Find where the given text appears and provide that cell's center as [X, Y] coordinate. 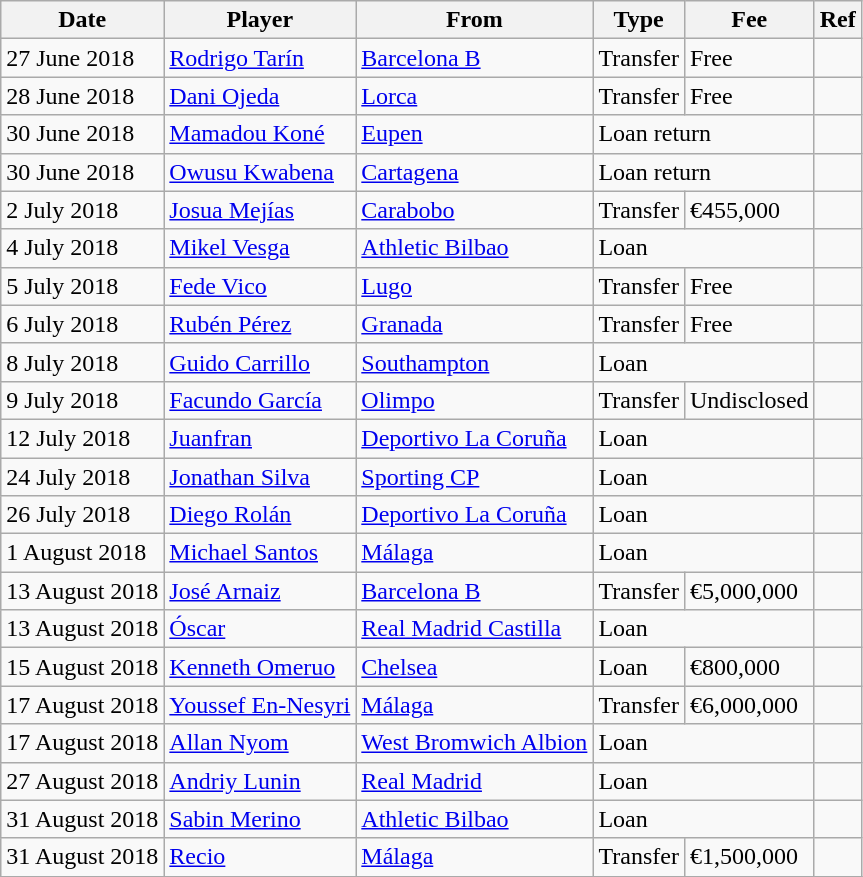
€6,000,000 [749, 705]
12 July 2018 [82, 438]
Youssef En-Nesyri [260, 705]
Chelsea [474, 667]
Lorca [474, 96]
Cartagena [474, 172]
24 July 2018 [82, 477]
Óscar [260, 629]
2 July 2018 [82, 210]
Date [82, 20]
26 July 2018 [82, 515]
José Arnaiz [260, 591]
4 July 2018 [82, 248]
Eupen [474, 134]
West Bromwich Albion [474, 743]
Olimpo [474, 400]
Carabobo [474, 210]
Real Madrid Castilla [474, 629]
9 July 2018 [82, 400]
Fee [749, 20]
Josua Mejías [260, 210]
Sporting CP [474, 477]
Andriy Lunin [260, 781]
6 July 2018 [82, 324]
Ref [838, 20]
Type [639, 20]
Owusu Kwabena [260, 172]
Rodrigo Tarín [260, 58]
1 August 2018 [82, 553]
Real Madrid [474, 781]
Rubén Pérez [260, 324]
Sabin Merino [260, 819]
Diego Rolán [260, 515]
Kenneth Omeruo [260, 667]
Juanfran [260, 438]
Guido Carrillo [260, 362]
€1,500,000 [749, 857]
Southampton [474, 362]
8 July 2018 [82, 362]
27 August 2018 [82, 781]
€5,000,000 [749, 591]
Recio [260, 857]
Allan Nyom [260, 743]
27 June 2018 [82, 58]
Granada [474, 324]
€455,000 [749, 210]
Lugo [474, 286]
Player [260, 20]
Facundo García [260, 400]
Mikel Vesga [260, 248]
5 July 2018 [82, 286]
28 June 2018 [82, 96]
Jonathan Silva [260, 477]
Undisclosed [749, 400]
Dani Ojeda [260, 96]
15 August 2018 [82, 667]
Michael Santos [260, 553]
Mamadou Koné [260, 134]
€800,000 [749, 667]
From [474, 20]
Fede Vico [260, 286]
